Capture the cell that displays the provided text and extract its (x, y) central coordinate. 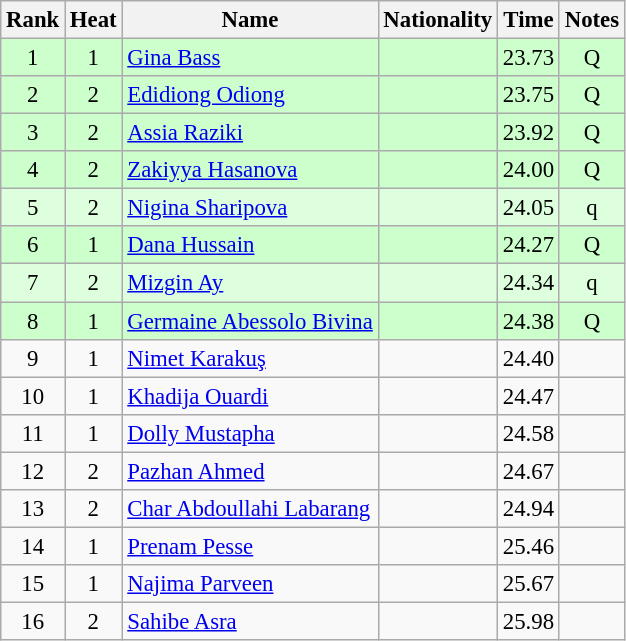
5 (33, 208)
Name (250, 20)
7 (33, 283)
Najima Parveen (250, 584)
23.92 (529, 133)
Zakiyya Hasanova (250, 170)
9 (33, 358)
Char Abdoullahi Labarang (250, 509)
8 (33, 321)
Khadija Ouardi (250, 396)
24.34 (529, 283)
Dolly Mustapha (250, 433)
24.67 (529, 471)
11 (33, 433)
Mizgin Ay (250, 283)
Heat (94, 20)
Nigina Sharipova (250, 208)
13 (33, 509)
25.98 (529, 621)
24.58 (529, 433)
Dana Hussain (250, 245)
23.73 (529, 58)
24.40 (529, 358)
23.75 (529, 95)
12 (33, 471)
16 (33, 621)
6 (33, 245)
Germaine Abessolo Bivina (250, 321)
Time (529, 20)
Rank (33, 20)
Nimet Karakuş (250, 358)
24.05 (529, 208)
15 (33, 584)
25.67 (529, 584)
Notes (592, 20)
Assia Raziki (250, 133)
Gina Bass (250, 58)
14 (33, 546)
24.00 (529, 170)
24.27 (529, 245)
24.94 (529, 509)
24.38 (529, 321)
Pazhan Ahmed (250, 471)
Edidiong Odiong (250, 95)
10 (33, 396)
Sahibe Asra (250, 621)
Prenam Pesse (250, 546)
25.46 (529, 546)
3 (33, 133)
4 (33, 170)
24.47 (529, 396)
Nationality (438, 20)
